Return (x, y) of the center of cell containing provided text 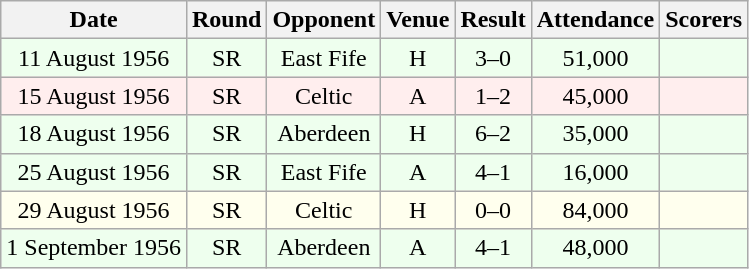
48,000 (595, 248)
11 August 1956 (94, 58)
Opponent (324, 20)
0–0 (493, 210)
15 August 1956 (94, 96)
1 September 1956 (94, 248)
25 August 1956 (94, 172)
16,000 (595, 172)
Scorers (704, 20)
Result (493, 20)
35,000 (595, 134)
18 August 1956 (94, 134)
Attendance (595, 20)
84,000 (595, 210)
45,000 (595, 96)
1–2 (493, 96)
Venue (418, 20)
51,000 (595, 58)
6–2 (493, 134)
Date (94, 20)
29 August 1956 (94, 210)
3–0 (493, 58)
Round (226, 20)
